Scan for the cell matching the given text and deliver its [X, Y] coordinate at center. 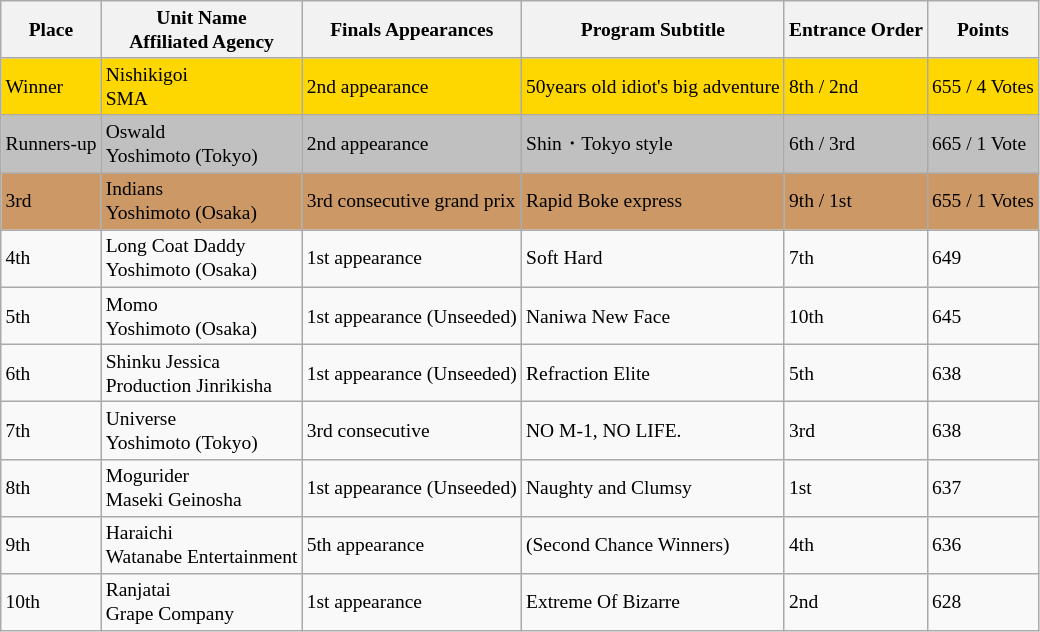
Soft Hard [652, 258]
NishikigoiSMA [202, 86]
649 [982, 258]
50years old idiot's big adventure [652, 86]
HaraichiWatanabe Entertainment [202, 544]
8th / 2nd [856, 86]
MomoYoshimoto (Osaka) [202, 316]
Winner [51, 86]
Naughty and Clumsy [652, 488]
Naniwa New Face [652, 316]
Long Coat DaddyYoshimoto (Osaka) [202, 258]
Entrance Order [856, 30]
IndiansYoshimoto (Osaka) [202, 202]
Finals Appearances [412, 30]
RanjataiGrape Company [202, 602]
Rapid Boke express [652, 202]
Runners-up [51, 144]
UniverseYoshimoto (Tokyo) [202, 430]
Points [982, 30]
Shin・Tokyo style [652, 144]
6th / 3rd [856, 144]
665 / 1 Vote [982, 144]
645 [982, 316]
NO M-1, NO LIFE. [652, 430]
655 / 1 Votes [982, 202]
Shinku JessicaProduction Jinrikisha [202, 372]
3rd consecutive [412, 430]
2nd [856, 602]
Extreme Of Bizarre [652, 602]
Unit NameAffiliated Agency [202, 30]
9th / 1st [856, 202]
637 [982, 488]
3rd consecutive grand prix [412, 202]
(Second Chance Winners) [652, 544]
628 [982, 602]
Place [51, 30]
9th [51, 544]
6th [51, 372]
1st [856, 488]
655 / 4 Votes [982, 86]
Refraction Elite [652, 372]
MoguriderMaseki Geinosha [202, 488]
Program Subtitle [652, 30]
636 [982, 544]
5th appearance [412, 544]
OswaldYoshimoto (Tokyo) [202, 144]
8th [51, 488]
